Find where the given text appears and provide that cell's center as [X, Y] coordinate. 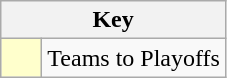
Key [114, 20]
Teams to Playoffs [134, 58]
